For the text-containing cell, return its midpoint in (X, Y) coordinate format. 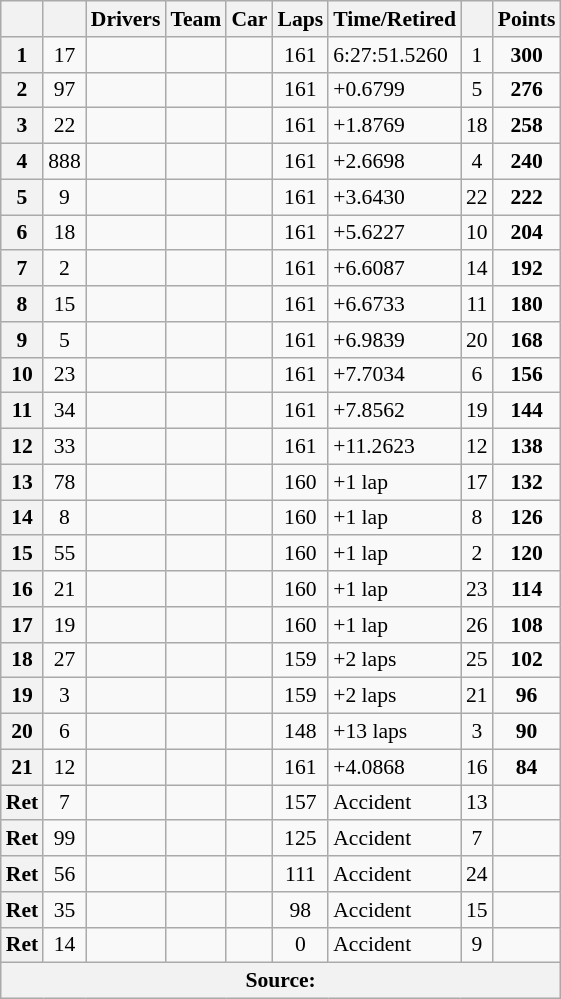
Team (196, 19)
+13 laps (394, 732)
Drivers (126, 19)
168 (527, 340)
34 (64, 411)
108 (527, 625)
+11.2623 (394, 447)
Time/Retired (394, 19)
258 (527, 126)
192 (527, 269)
25 (477, 660)
156 (527, 375)
126 (527, 518)
96 (527, 696)
27 (64, 660)
111 (300, 874)
78 (64, 482)
144 (527, 411)
120 (527, 554)
+2.6698 (394, 162)
55 (64, 554)
204 (527, 233)
138 (527, 447)
97 (64, 90)
56 (64, 874)
+4.0868 (394, 767)
84 (527, 767)
148 (300, 732)
157 (300, 803)
180 (527, 304)
24 (477, 874)
102 (527, 660)
26 (477, 625)
33 (64, 447)
Source: (281, 981)
90 (527, 732)
888 (64, 162)
132 (527, 482)
240 (527, 162)
+7.8562 (394, 411)
222 (527, 197)
+7.7034 (394, 375)
Car (249, 19)
+3.6430 (394, 197)
6:27:51.5260 (394, 55)
35 (64, 910)
300 (527, 55)
276 (527, 90)
125 (300, 839)
99 (64, 839)
+6.6087 (394, 269)
Points (527, 19)
+6.9839 (394, 340)
+0.6799 (394, 90)
+6.6733 (394, 304)
114 (527, 589)
0 (300, 945)
Laps (300, 19)
+1.8769 (394, 126)
98 (300, 910)
+5.6227 (394, 233)
